Determine the [X, Y] coordinate at the center of the cell enclosing the given text.  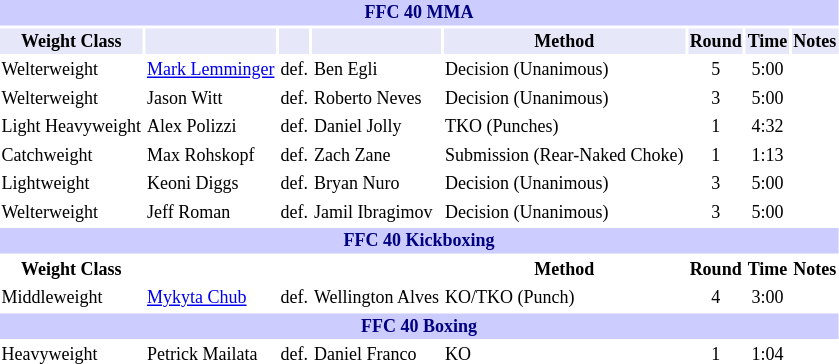
Middleweight [71, 298]
KO/TKO (Punch) [565, 298]
Light Heavyweight [71, 127]
4 [716, 298]
FFC 40 Kickboxing [419, 241]
Mark Lemminger [210, 70]
Ben Egli [376, 70]
Submission (Rear-Naked Choke) [565, 155]
Lightweight [71, 184]
Bryan Nuro [376, 184]
FFC 40 Boxing [419, 327]
Jamil Ibragimov [376, 213]
Alex Polizzi [210, 127]
Jason Witt [210, 99]
Jeff Roman [210, 213]
Max Rohskopf [210, 155]
TKO (Punches) [565, 127]
Mykyta Chub [210, 298]
Daniel Jolly [376, 127]
Keoni Diggs [210, 184]
Catchweight [71, 155]
3:00 [768, 298]
Roberto Neves [376, 99]
Zach Zane [376, 155]
1:13 [768, 155]
4:32 [768, 127]
FFC 40 MMA [419, 13]
5 [716, 70]
Wellington Alves [376, 298]
